Pinpoint the cell where the given text exists, returning its (x, y) midpoint coordinate. 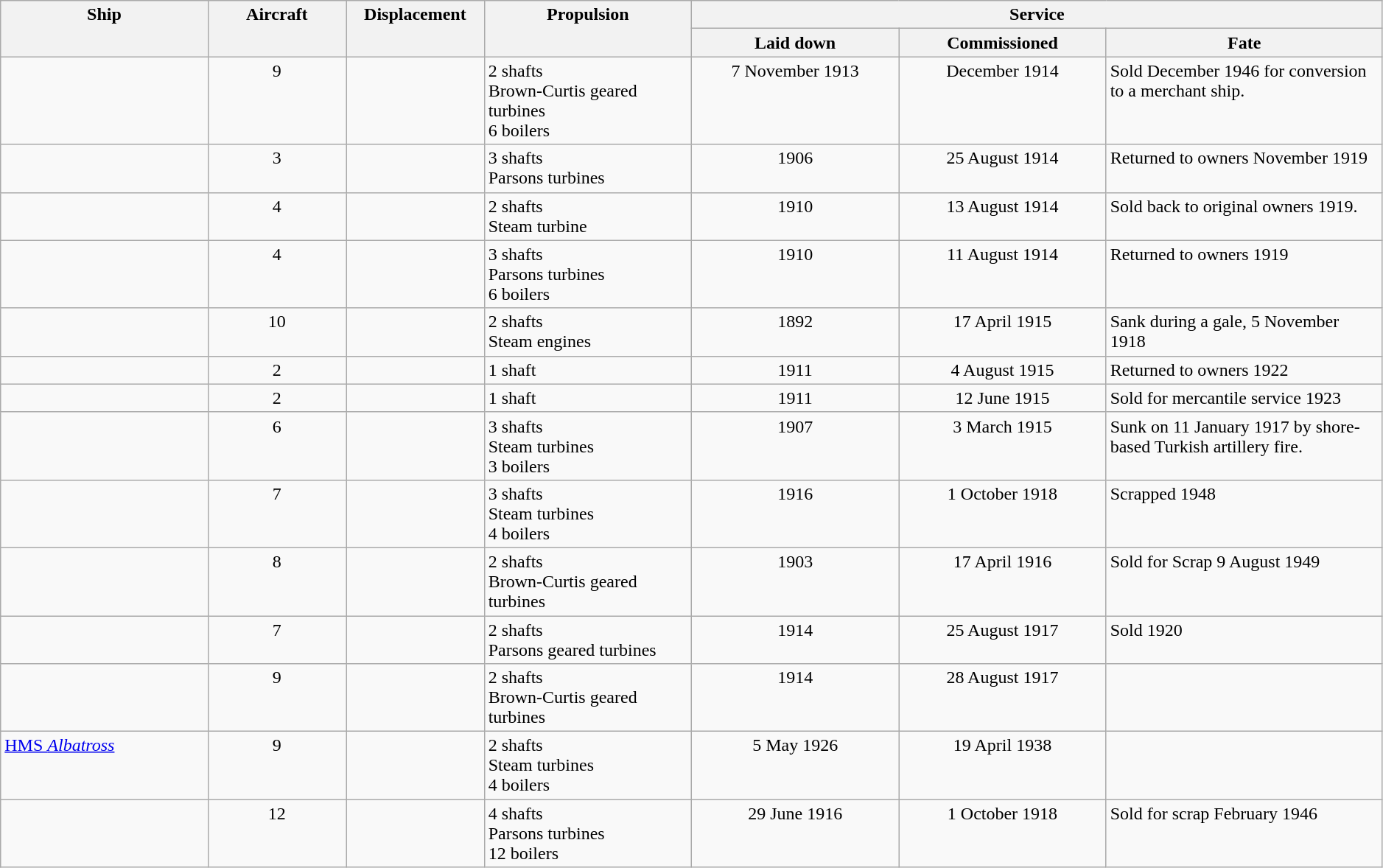
4 shaftsParsons turbines12 boilers (588, 833)
Aircraft (277, 29)
Sunk on 11 January 1917 by shore-based Turkish artillery fire. (1244, 446)
7 November 1913 (794, 100)
Returned to owners 1919 (1244, 274)
Fate (1244, 43)
2 shaftsSteam engines (588, 332)
8 (277, 581)
HMS Albatross (105, 766)
4 August 1915 (1002, 370)
2 shaftsParsons geared turbines (588, 640)
Sold for scrap February 1946 (1244, 833)
Ship (105, 29)
12 June 1915 (1002, 398)
6 (277, 446)
19 April 1938 (1002, 766)
1903 (794, 581)
11 August 1914 (1002, 274)
28 August 1917 (1002, 698)
Commissioned (1002, 43)
3 shaftsParsons turbines (588, 168)
12 (277, 833)
Laid down (794, 43)
3 shaftsParsons turbines6 boilers (588, 274)
29 June 1916 (794, 833)
1892 (794, 332)
Scrapped 1948 (1244, 514)
Sold 1920 (1244, 640)
Propulsion (588, 29)
2 shaftsSteam turbines4 boilers (588, 766)
2 shaftsSteam turbine (588, 217)
1907 (794, 446)
3 shaftsSteam turbines4 boilers (588, 514)
3 (277, 168)
Sold back to original owners 1919. (1244, 217)
5 May 1926 (794, 766)
1916 (794, 514)
Displacement (416, 29)
Returned to owners November 1919 (1244, 168)
Sold for mercantile service 1923 (1244, 398)
Service (1037, 15)
Sank during a gale, 5 November 1918 (1244, 332)
3 March 1915 (1002, 446)
Sold for Scrap 9 August 1949 (1244, 581)
Sold December 1946 for conversion to a merchant ship. (1244, 100)
17 April 1916 (1002, 581)
December 1914 (1002, 100)
25 August 1917 (1002, 640)
Returned to owners 1922 (1244, 370)
17 April 1915 (1002, 332)
2 shaftsBrown-Curtis geared turbines6 boilers (588, 100)
13 August 1914 (1002, 217)
10 (277, 332)
3 shaftsSteam turbines3 boilers (588, 446)
1906 (794, 168)
25 August 1914 (1002, 168)
